Output the (X, Y) coordinate of the center of the cell containing the given text.  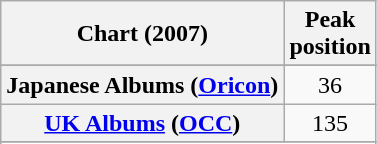
135 (330, 123)
Japanese Albums (Oricon) (142, 85)
36 (330, 85)
UK Albums (OCC) (142, 123)
Chart (2007) (142, 34)
Peakposition (330, 34)
